Identify which cell holds the provided text, then report its (X, Y) central coordinate. 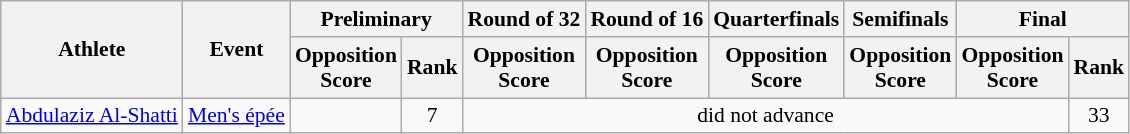
Preliminary (376, 19)
Round of 16 (646, 19)
33 (1098, 116)
Event (236, 50)
did not advance (765, 116)
Men's épée (236, 116)
Athlete (92, 50)
Quarterfinals (776, 19)
Semifinals (900, 19)
Final (1042, 19)
Round of 32 (524, 19)
7 (432, 116)
Abdulaziz Al-Shatti (92, 116)
